Extract the [x, y] coordinate from the center of the cell holding the provided text.  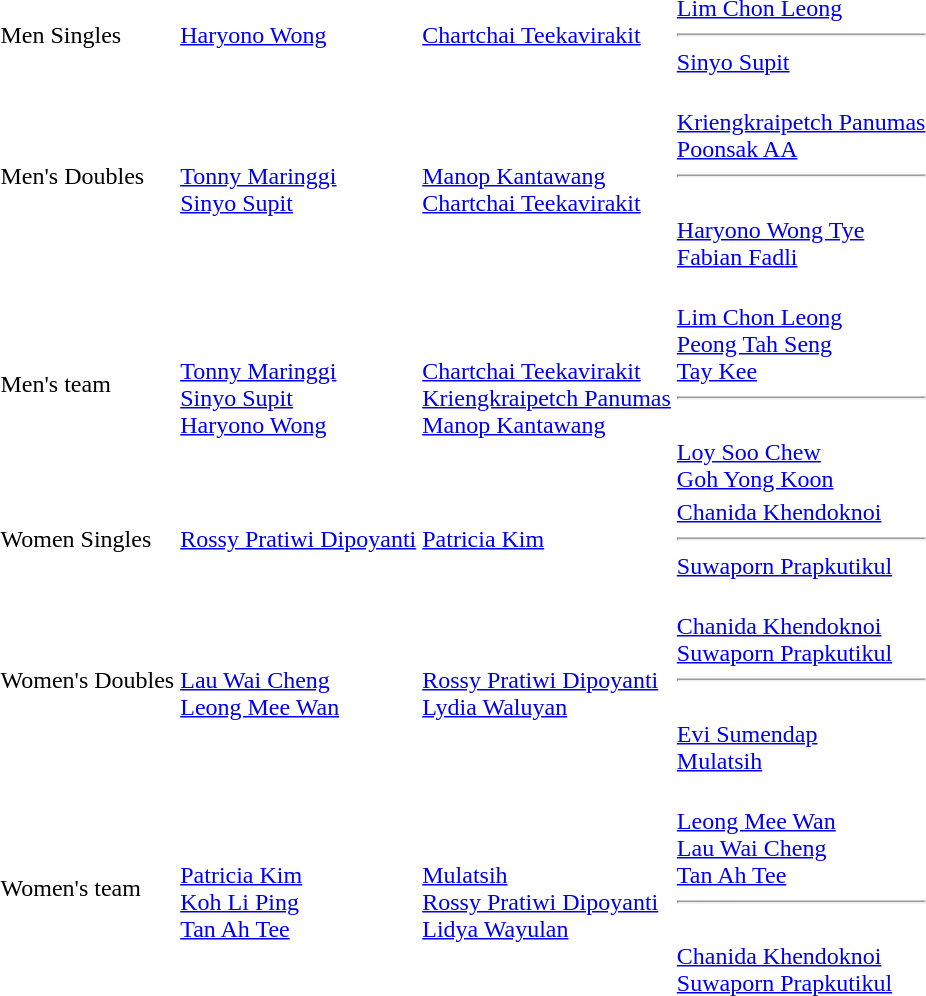
Tonny MaringgiSinyo Supit [298, 176]
Manop KantawangChartchai Teekavirakit [547, 176]
Lau Wai ChengLeong Mee Wan [298, 680]
Tonny MaringgiSinyo SupitHaryono Wong [298, 384]
Patricia Kim [547, 539]
Rossy Pratiwi Dipoyanti [298, 539]
Chartchai TeekavirakitKriengkraipetch PanumasManop Kantawang [547, 384]
Rossy Pratiwi DipoyantiLydia Waluyan [547, 680]
